Find where the given text appears and provide that cell's center as (x, y) coordinate. 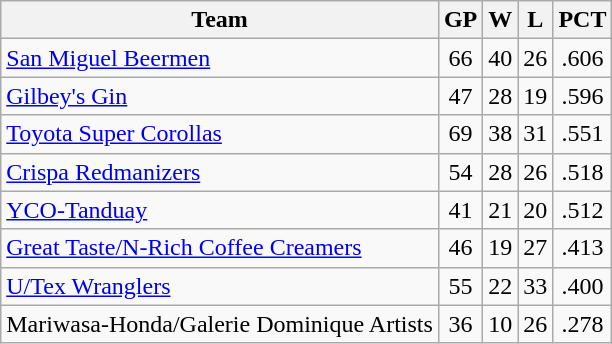
Crispa Redmanizers (220, 172)
.606 (582, 58)
22 (500, 286)
31 (536, 134)
Mariwasa-Honda/Galerie Dominique Artists (220, 324)
Toyota Super Corollas (220, 134)
69 (460, 134)
.400 (582, 286)
41 (460, 210)
.413 (582, 248)
.518 (582, 172)
Great Taste/N-Rich Coffee Creamers (220, 248)
.278 (582, 324)
21 (500, 210)
PCT (582, 20)
36 (460, 324)
10 (500, 324)
San Miguel Beermen (220, 58)
U/Tex Wranglers (220, 286)
.596 (582, 96)
GP (460, 20)
.512 (582, 210)
66 (460, 58)
Gilbey's Gin (220, 96)
.551 (582, 134)
55 (460, 286)
W (500, 20)
33 (536, 286)
40 (500, 58)
L (536, 20)
38 (500, 134)
47 (460, 96)
YCO-Tanduay (220, 210)
46 (460, 248)
54 (460, 172)
27 (536, 248)
20 (536, 210)
Team (220, 20)
